Find where the given text appears and provide that cell's center as [x, y] coordinate. 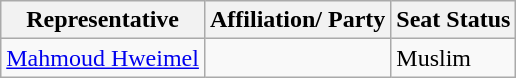
Seat Status [454, 20]
Representative [103, 20]
Affiliation/ Party [297, 20]
Mahmoud Hweimel [103, 58]
Muslim [454, 58]
